Scan for the cell matching the given text and deliver its (X, Y) coordinate at center. 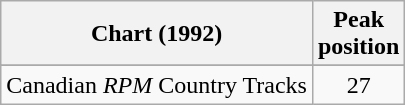
Chart (1992) (157, 34)
Canadian RPM Country Tracks (157, 85)
27 (358, 85)
Peakposition (358, 34)
